Capture the cell that displays the provided text and extract its [X, Y] central coordinate. 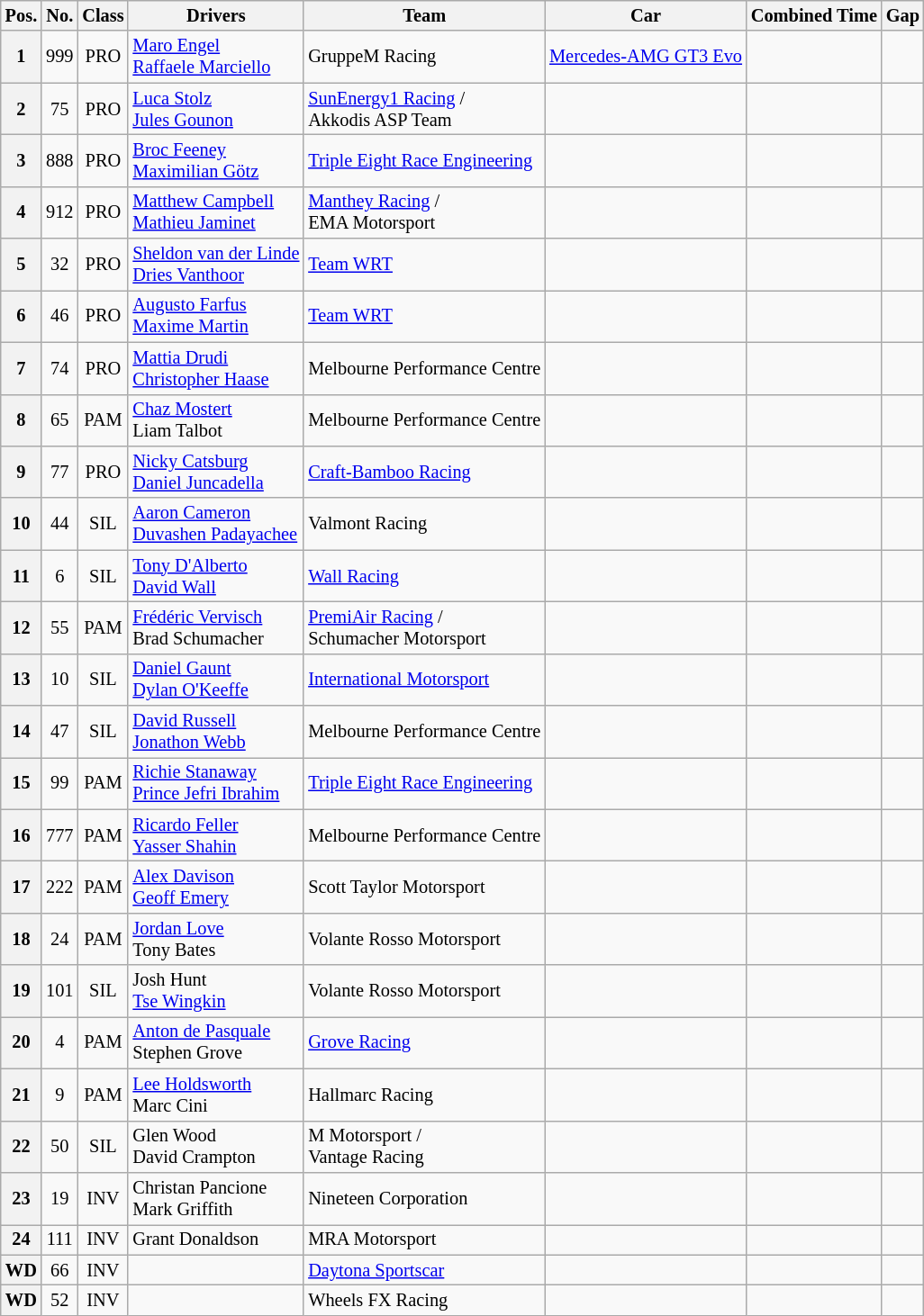
Mercedes-AMG GT3 Evo [646, 57]
21 [22, 1095]
Scott Taylor Motorsport [424, 887]
3 [22, 160]
SunEnergy1 Racing / Akkodis ASP Team [424, 109]
111 [59, 1239]
16 [22, 835]
International Motorsport [424, 680]
Mattia Drudi Christopher Haase [216, 368]
Wheels FX Racing [424, 1300]
777 [59, 835]
Class [103, 15]
101 [59, 991]
99 [59, 783]
Sheldon van der Linde Dries Vanthoor [216, 265]
Team [424, 15]
Daytona Sportscar [424, 1270]
Car [646, 15]
20 [22, 1042]
75 [59, 109]
22 [22, 1147]
23 [22, 1198]
13 [22, 680]
888 [59, 160]
Combined Time [814, 15]
17 [22, 887]
Alex Davison Geoff Emery [216, 887]
Luca Stolz Jules Gounon [216, 109]
222 [59, 887]
55 [59, 627]
M Motorsport / Vantage Racing [424, 1147]
77 [59, 472]
65 [59, 420]
Drivers [216, 15]
32 [59, 265]
1 [22, 57]
Ricardo Feller Yasser Shahin [216, 835]
Wall Racing [424, 576]
15 [22, 783]
Pos. [22, 15]
46 [59, 316]
2 [22, 109]
44 [59, 524]
Frédéric Vervisch Brad Schumacher [216, 627]
Lee Holdsworth Marc Cini [216, 1095]
Craft-Bamboo Racing [424, 472]
Daniel Gaunt Dylan O'Keeffe [216, 680]
Maro Engel Raffaele Marciello [216, 57]
Gap [902, 15]
Hallmarc Racing [424, 1095]
GruppeM Racing [424, 57]
18 [22, 939]
Nicky Catsburg Daniel Juncadella [216, 472]
50 [59, 1147]
Matthew Campbell Mathieu Jaminet [216, 212]
12 [22, 627]
Christan Pancione Mark Griffith [216, 1198]
Chaz Mostert Liam Talbot [216, 420]
8 [22, 420]
14 [22, 732]
Richie Stanaway Prince Jefri Ibrahim [216, 783]
Grove Racing [424, 1042]
Tony D'Alberto David Wall [216, 576]
Anton de Pasquale Stephen Grove [216, 1042]
Manthey Racing / EMA Motorsport [424, 212]
David Russell Jonathon Webb [216, 732]
66 [59, 1270]
MRA Motorsport [424, 1239]
Grant Donaldson [216, 1239]
999 [59, 57]
Glen Wood David Crampton [216, 1147]
PremiAir Racing / Schumacher Motorsport [424, 627]
74 [59, 368]
Valmont Racing [424, 524]
7 [22, 368]
Broc Feeney Maximilian Götz [216, 160]
47 [59, 732]
No. [59, 15]
Jordan Love Tony Bates [216, 939]
Augusto Farfus Maxime Martin [216, 316]
11 [22, 576]
912 [59, 212]
52 [59, 1300]
5 [22, 265]
Nineteen Corporation [424, 1198]
Josh Hunt Tse Wingkin [216, 991]
Aaron Cameron Duvashen Padayachee [216, 524]
